For the text-containing cell, return its midpoint in [x, y] coordinate format. 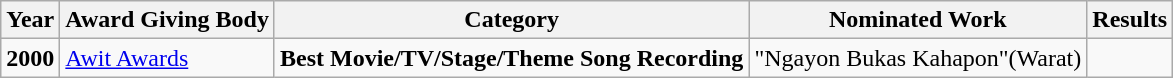
Best Movie/TV/Stage/Theme Song Recording [511, 58]
Award Giving Body [168, 20]
Year [30, 20]
2000 [30, 58]
Category [511, 20]
"Ngayon Bukas Kahapon"(Warat) [918, 58]
Results [1130, 20]
Awit Awards [168, 58]
Nominated Work [918, 20]
